Output the [x, y] coordinate of the center of the cell containing the given text.  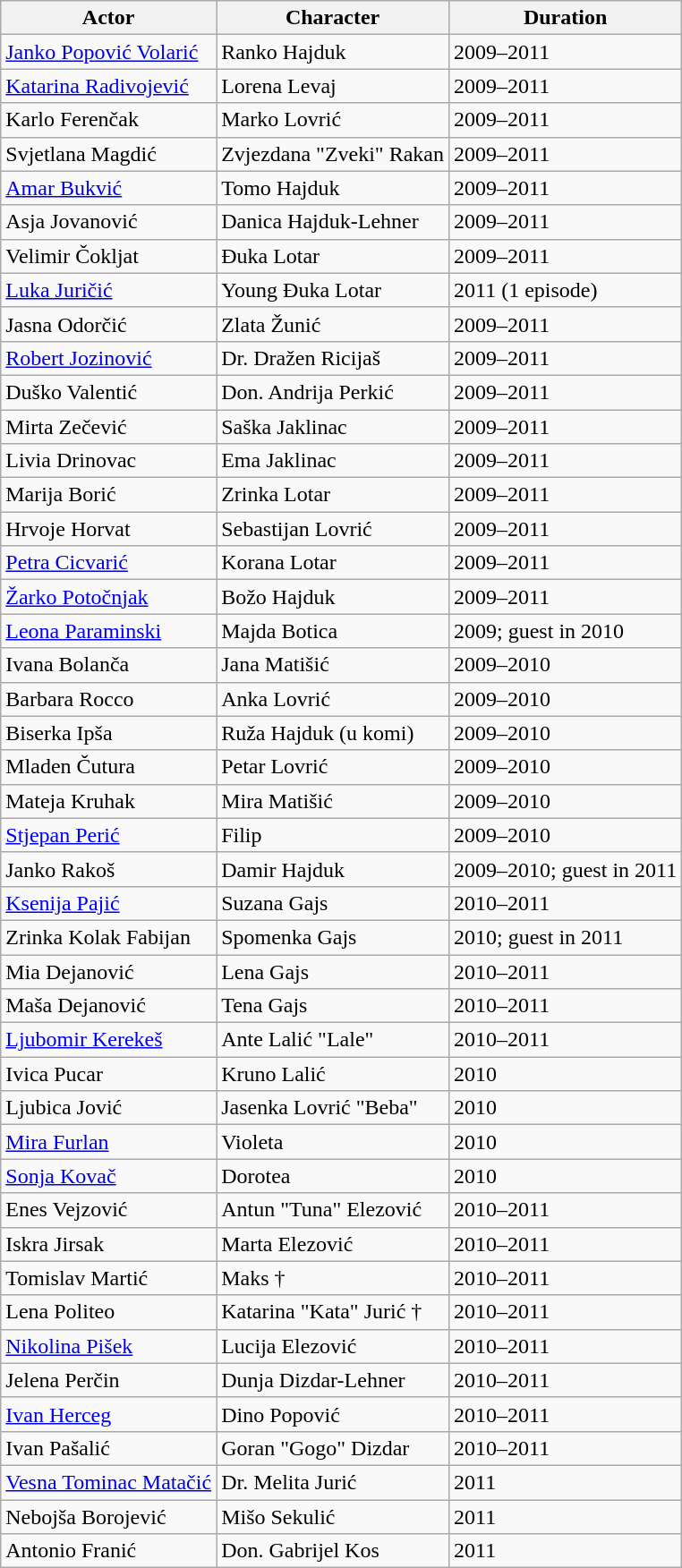
Jasna Odorčić [109, 324]
Ivan Herceg [109, 1414]
Antun "Tuna" Elezović [333, 1210]
Leona Paraminski [109, 631]
Spomenka Gajs [333, 937]
Đuka Lotar [333, 256]
Janko Popović Volarić [109, 52]
Biserka Ipša [109, 733]
Don. Andrija Perkić [333, 392]
Božo Hajduk [333, 597]
Ljubomir Kerekeš [109, 1040]
Tomo Hajduk [333, 188]
Zrinka Lotar [333, 495]
2010; guest in 2011 [566, 937]
Barbara Rocco [109, 699]
2011 (1 episode) [566, 290]
Duško Valentić [109, 392]
Majda Botica [333, 631]
Korana Lotar [333, 563]
Ivana Bolanča [109, 665]
Ksenija Pajić [109, 903]
Dr. Dražen Ricijaš [333, 358]
Dorotea [333, 1176]
Marko Lovrić [333, 120]
Dr. Melita Jurić [333, 1482]
2009; guest in 2010 [566, 631]
Suzana Gajs [333, 903]
Ivan Pašalić [109, 1448]
Kruno Lalić [333, 1074]
Mišo Sekulić [333, 1517]
Asja Jovanović [109, 222]
Lena Politeo [109, 1312]
Jasenka Lovrić "Beba" [333, 1108]
Goran "Gogo" Dizdar [333, 1448]
Tomislav Martić [109, 1278]
Mira Furlan [109, 1142]
Petra Cicvarić [109, 563]
Filip [333, 835]
Marija Borić [109, 495]
Tena Gajs [333, 1006]
Enes Vejzović [109, 1210]
Don. Gabrijel Kos [333, 1551]
Ema Jaklinac [333, 461]
2009–2010; guest in 2011 [566, 869]
Karlo Ferenčak [109, 120]
Zlata Žunić [333, 324]
Svjetlana Magdić [109, 154]
Maks † [333, 1278]
Maša Dejanović [109, 1006]
Iskra Jirsak [109, 1244]
Damir Hajduk [333, 869]
Violeta [333, 1142]
Ivica Pucar [109, 1074]
Stjepan Perić [109, 835]
Ljubica Jović [109, 1108]
Jelena Perčin [109, 1380]
Character [333, 18]
Mia Dejanović [109, 971]
Žarko Potočnjak [109, 597]
Anka Lovrić [333, 699]
Mladen Čutura [109, 767]
Mateja Kruhak [109, 801]
Katarina Radivojević [109, 86]
Mirta Zečević [109, 427]
Lena Gajs [333, 971]
Marta Elezović [333, 1244]
Antonio Franić [109, 1551]
Young Đuka Lotar [333, 290]
Zrinka Kolak Fabijan [109, 937]
Dino Popović [333, 1414]
Sebastijan Lovrić [333, 529]
Danica Hajduk-Lehner [333, 222]
Duration [566, 18]
Petar Lovrić [333, 767]
Saška Jaklinac [333, 427]
Nebojša Borojević [109, 1517]
Katarina "Kata" Jurić † [333, 1312]
Ranko Hajduk [333, 52]
Janko Rakoš [109, 869]
Jana Matišić [333, 665]
Actor [109, 18]
Luka Juričić [109, 290]
Zvjezdana "Zveki" Rakan [333, 154]
Vesna Tominac Matačić [109, 1482]
Ruža Hajduk (u komi) [333, 733]
Dunja Dizdar-Lehner [333, 1380]
Velimir Čokljat [109, 256]
Lorena Levaj [333, 86]
Lucija Elezović [333, 1346]
Hrvoje Horvat [109, 529]
Livia Drinovac [109, 461]
Mira Matišić [333, 801]
Ante Lalić "Lale" [333, 1040]
Nikolina Pišek [109, 1346]
Amar Bukvić [109, 188]
Sonja Kovač [109, 1176]
Robert Jozinović [109, 358]
